Locate the cell with the specified text and output its [x, y] center coordinate. 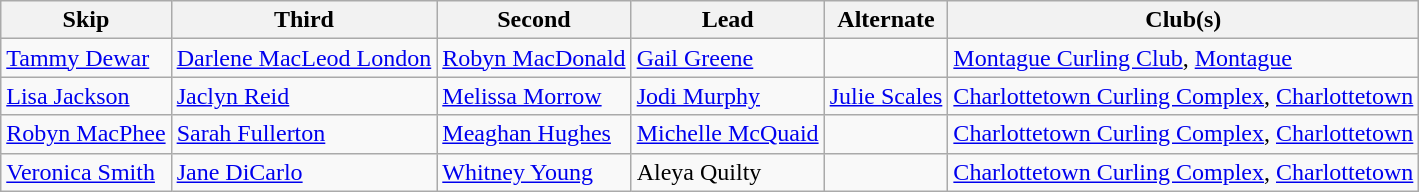
Jaclyn Reid [304, 96]
Veronica Smith [86, 172]
Tammy Dewar [86, 58]
Alternate [886, 20]
Third [304, 20]
Jodi Murphy [728, 96]
Gail Greene [728, 58]
Lisa Jackson [86, 96]
Skip [86, 20]
Sarah Fullerton [304, 134]
Melissa Morrow [534, 96]
Darlene MacLeod London [304, 58]
Aleya Quilty [728, 172]
Michelle McQuaid [728, 134]
Whitney Young [534, 172]
Robyn MacPhee [86, 134]
Montague Curling Club, Montague [1184, 58]
Lead [728, 20]
Meaghan Hughes [534, 134]
Robyn MacDonald [534, 58]
Second [534, 20]
Club(s) [1184, 20]
Jane DiCarlo [304, 172]
Julie Scales [886, 96]
